Identify which cell holds the provided text, then report its (x, y) central coordinate. 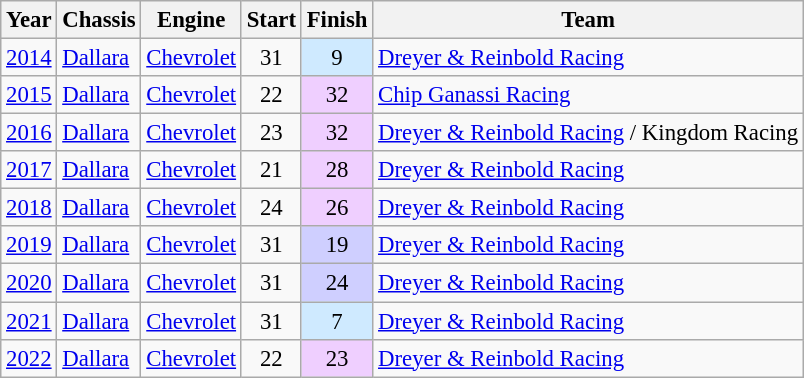
26 (336, 208)
Finish (336, 20)
2014 (29, 58)
2017 (29, 170)
9 (336, 58)
Year (29, 20)
21 (271, 170)
Start (271, 20)
Team (588, 20)
2016 (29, 133)
Dreyer & Reinbold Racing / Kingdom Racing (588, 133)
2022 (29, 358)
28 (336, 170)
2019 (29, 245)
7 (336, 321)
2015 (29, 95)
2018 (29, 208)
Chip Ganassi Racing (588, 95)
Chassis (99, 20)
19 (336, 245)
Engine (191, 20)
2020 (29, 283)
2021 (29, 321)
